Return [X, Y] of the center of cell containing provided text 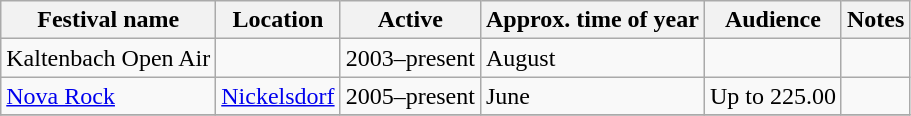
Nova Rock [108, 96]
Notes [875, 20]
Location [278, 20]
Active [410, 20]
2003–present [410, 58]
Nickelsdorf [278, 96]
June [592, 96]
Festival name [108, 20]
Approx. time of year [592, 20]
August [592, 58]
Kaltenbach Open Air [108, 58]
Audience [772, 20]
2005–present [410, 96]
Up to 225.00 [772, 96]
